Detect which cell encompasses the target text, then output its [x, y] center coordinate. 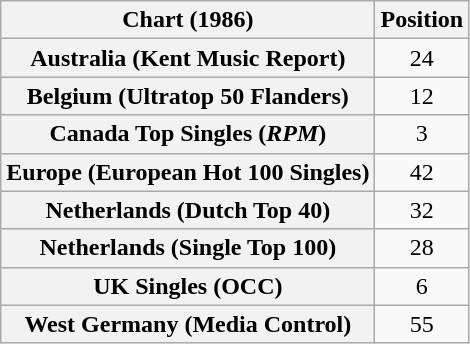
Belgium (Ultratop 50 Flanders) [188, 96]
32 [422, 210]
3 [422, 134]
UK Singles (OCC) [188, 286]
24 [422, 58]
Canada Top Singles (RPM) [188, 134]
6 [422, 286]
Netherlands (Dutch Top 40) [188, 210]
Chart (1986) [188, 20]
Netherlands (Single Top 100) [188, 248]
42 [422, 172]
Position [422, 20]
West Germany (Media Control) [188, 324]
28 [422, 248]
Australia (Kent Music Report) [188, 58]
Europe (European Hot 100 Singles) [188, 172]
55 [422, 324]
12 [422, 96]
